Provide the (X, Y) coordinate of the cell's center where the given text is located.  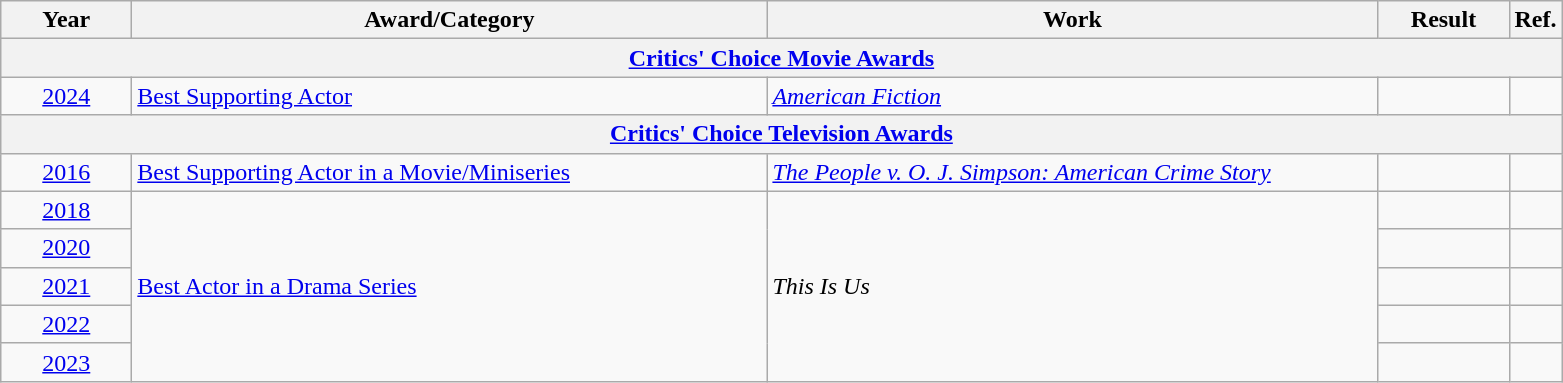
Critics' Choice Television Awards (782, 134)
Year (66, 20)
2018 (66, 210)
Result (1444, 20)
Critics' Choice Movie Awards (782, 58)
Award/Category (450, 20)
Best Actor in a Drama Series (450, 286)
2016 (66, 172)
Best Supporting Actor (450, 96)
2022 (66, 324)
The People v. O. J. Simpson: American Crime Story (1072, 172)
2020 (66, 248)
American Fiction (1072, 96)
Work (1072, 20)
2021 (66, 286)
This Is Us (1072, 286)
Best Supporting Actor in a Movie/Miniseries (450, 172)
2023 (66, 362)
Ref. (1536, 20)
2024 (66, 96)
